Output the [X, Y] coordinate of the center of the cell containing the given text.  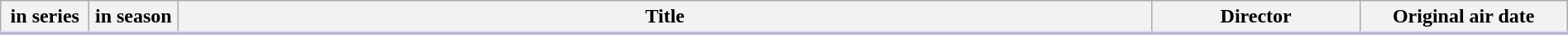
Original air date [1464, 17]
Director [1255, 17]
in season [134, 17]
Title [665, 17]
in series [45, 17]
